Identify which cell holds the provided text, then report its (X, Y) central coordinate. 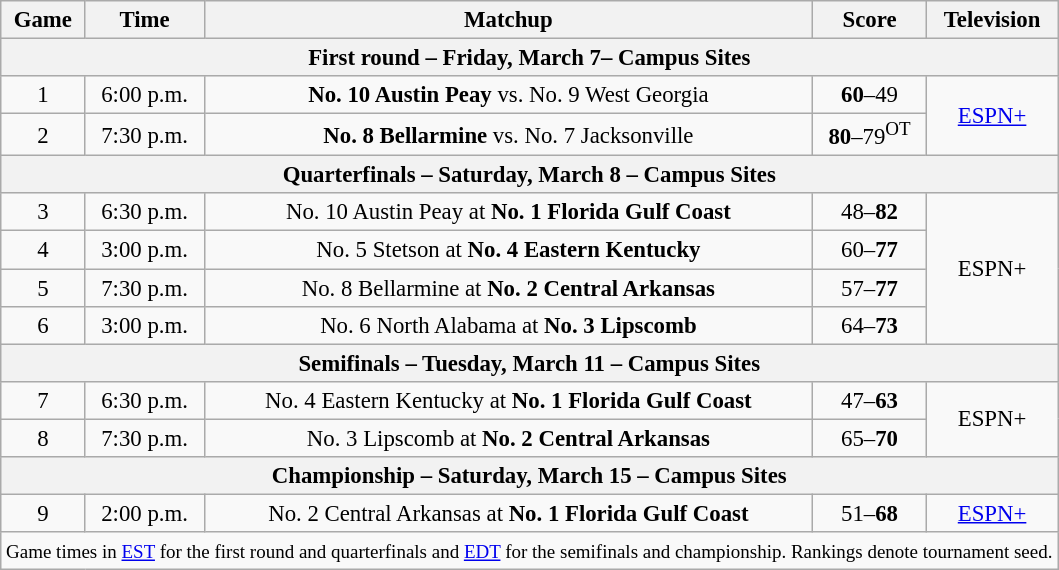
Time (144, 20)
Television (992, 20)
2 (43, 135)
No. 5 Stetson at No. 4 Eastern Kentucky (508, 250)
Game (43, 20)
No. 3 Lipscomb at No. 2 Central Arkansas (508, 438)
First round – Friday, March 7– Campus Sites (530, 58)
No. 6 North Alabama at No. 3 Lipscomb (508, 325)
6 (43, 325)
No. 2 Central Arkansas at No. 1 Florida Gulf Coast (508, 513)
7 (43, 400)
Championship – Saturday, March 15 – Campus Sites (530, 476)
Semifinals – Tuesday, March 11 – Campus Sites (530, 363)
8 (43, 438)
3 (43, 213)
No. 10 Austin Peay at No. 1 Florida Gulf Coast (508, 213)
60–77 (870, 250)
No. 8 Bellarmine vs. No. 7 Jacksonville (508, 135)
5 (43, 288)
Game times in EST for the first round and quarterfinals and EDT for the semifinals and championship. Rankings denote tournament seed. (530, 551)
4 (43, 250)
65–70 (870, 438)
9 (43, 513)
No. 4 Eastern Kentucky at No. 1 Florida Gulf Coast (508, 400)
48–82 (870, 213)
57–77 (870, 288)
Matchup (508, 20)
6:00 p.m. (144, 95)
80–79OT (870, 135)
47–63 (870, 400)
60–49 (870, 95)
64–73 (870, 325)
No. 10 Austin Peay vs. No. 9 West Georgia (508, 95)
1 (43, 95)
2:00 p.m. (144, 513)
51–68 (870, 513)
Quarterfinals – Saturday, March 8 – Campus Sites (530, 175)
Score (870, 20)
No. 8 Bellarmine at No. 2 Central Arkansas (508, 288)
